Output the (X, Y) coordinate of the center of the cell containing the given text.  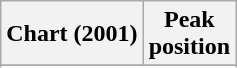
Chart (2001) (72, 34)
Peak position (189, 34)
